Return [x, y] of the center of cell containing provided text 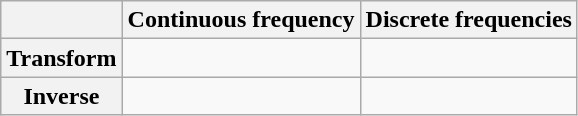
Continuous frequency [241, 20]
Inverse [62, 96]
Transform [62, 58]
Discrete frequencies [468, 20]
